Capture the cell that displays the provided text and extract its [x, y] central coordinate. 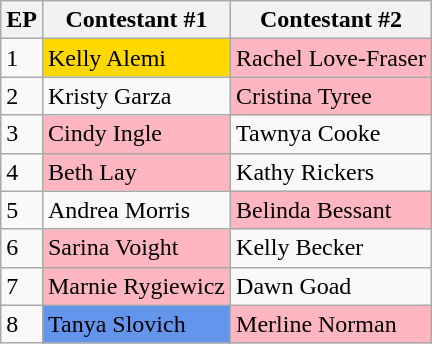
Rachel Love-Fraser [332, 58]
Cristina Tyree [332, 96]
8 [22, 324]
Sarina Voight [136, 248]
Tanya Slovich [136, 324]
Tawnya Cooke [332, 134]
2 [22, 96]
Marnie Rygiewicz [136, 286]
Kelly Becker [332, 248]
Contestant #1 [136, 20]
7 [22, 286]
Contestant #2 [332, 20]
1 [22, 58]
Belinda Bessant [332, 210]
Kelly Alemi [136, 58]
Cindy Ingle [136, 134]
Beth Lay [136, 172]
Dawn Goad [332, 286]
Merline Norman [332, 324]
5 [22, 210]
6 [22, 248]
Kristy Garza [136, 96]
4 [22, 172]
3 [22, 134]
Andrea Morris [136, 210]
Kathy Rickers [332, 172]
EP [22, 20]
